Pinpoint the cell where the given text exists, returning its [x, y] midpoint coordinate. 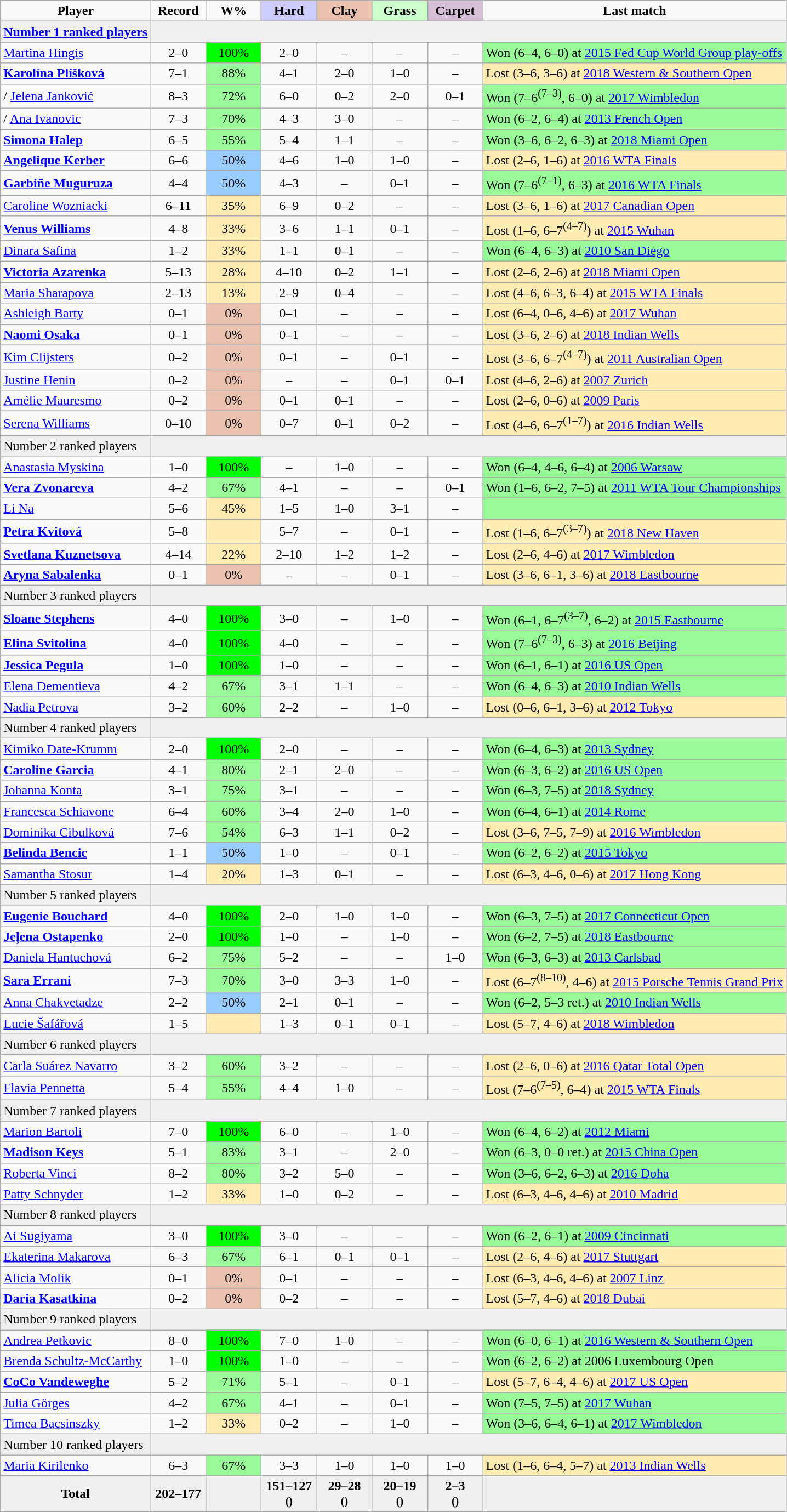
83% [233, 1152]
Won (6–3, 6–3) at 2013 Carlsbad [635, 957]
Lost (6–4, 0–6, 4–6) at 2017 Wuhan [635, 314]
Lost (1–6, 6–7(3–7)) at 2018 New Haven [635, 532]
Samantha Stosur [76, 874]
Belinda Bencic [76, 853]
28% [233, 272]
Lost (5–7, 6–4, 4–6) at 2017 US Open [635, 1382]
2–9 [289, 293]
Flavia Pennetta [76, 1088]
0–7 [289, 423]
Dinara Safina [76, 251]
Carla Suárez Navarro [76, 1065]
8–2 [179, 1173]
Lost (1–6, 6–7(4–7)) at 2015 Wuhan [635, 228]
Number 8 ranked players [76, 1215]
Won (6–3, 7–5) at 2017 Connecticut Open [635, 916]
Justine Henin [76, 380]
Lost (4–6, 2–6) at 2007 Zurich [635, 380]
W% [233, 11]
Lost (3–6, 6–1, 3–6) at 2018 Eastbourne [635, 575]
Andrea Petkovic [76, 1340]
Won (6–3, 6–2) at 2016 US Open [635, 770]
4–6 [289, 161]
Lost (2–6, 0–6) at 2009 Paris [635, 401]
Won (6–4, 6–1) at 2014 Rome [635, 811]
Won (6–4, 6–2) at 2012 Miami [635, 1132]
Li Na [76, 509]
Johanna Konta [76, 791]
Lost (2–6, 4–6) at 2017 Stuttgart [635, 1257]
Ashleigh Barty [76, 314]
Maria Kirilenko [76, 1465]
Total [76, 1493]
Dominika Cibulková [76, 832]
Nadia Petrova [76, 707]
Clay [344, 11]
Won (6–3, 0–0 ret.) at 2015 China Open [635, 1152]
Lost (2–6, 4–6) at 2017 Wimbledon [635, 554]
88% [233, 73]
Caroline Wozniacki [76, 206]
Won (3–6, 6–2, 6–3) at 2018 Miami Open [635, 140]
Lost (2–6, 0–6) at 2016 Qatar Total Open [635, 1065]
0–4 [344, 293]
202–177 [179, 1493]
Timea Bacsinszky [76, 1424]
35% [233, 206]
Won (7–6(7–1), 6–3) at 2016 WTA Finals [635, 183]
Daniela Hantuchová [76, 957]
Ekaterina Makarova [76, 1257]
Daria Kasatkina [76, 1298]
Lost (3–6, 1–6) at 2017 Canadian Open [635, 206]
Jessica Pegula [76, 666]
Vera Zvonareva [76, 488]
13% [233, 293]
Martina Hingis [76, 53]
Carpet [455, 11]
Last match [635, 11]
/ Ana Ivanovic [76, 119]
Elina Svitolina [76, 643]
Lost (6–3, 4–6, 0–6) at 2017 Hong Kong [635, 874]
7–6 [179, 832]
Number 6 ranked players [76, 1044]
/ Jelena Janković [76, 96]
20% [233, 874]
Number 3 ranked players [76, 595]
Number 10 ranked players [76, 1445]
2–10 [289, 554]
CoCo Vandeweghe [76, 1382]
Eugenie Bouchard [76, 916]
Caroline Garcia [76, 770]
Anastasia Myskina [76, 467]
Won (6–3, 7–5) at 2018 Sydney [635, 791]
Lost (7–6(7–5), 6–4) at 2015 WTA Finals [635, 1088]
5–6 [179, 509]
Lost (5–7, 4–6) at 2018 Dubai [635, 1298]
3–4 [289, 811]
Alicia Molik [76, 1277]
Serena Williams [76, 423]
Jeļena Ostapenko [76, 936]
Elena Dementieva [76, 686]
6–11 [179, 206]
Hard [289, 11]
Marion Bartoli [76, 1132]
45% [233, 509]
Venus Williams [76, 228]
Record [179, 11]
6–4 [179, 811]
8–3 [179, 96]
3–6 [289, 228]
6–9 [289, 206]
Won (6–2, 6–4) at 2013 French Open [635, 119]
71% [233, 1382]
Number 9 ranked players [76, 1319]
2–3 () [455, 1493]
Simona Halep [76, 140]
Grass [400, 11]
4–14 [179, 554]
Angelique Kerber [76, 161]
Won (1–6, 6–2, 7–5) at 2011 WTA Tour Championships [635, 488]
Sloane Stephens [76, 618]
Naomi Osaka [76, 334]
Won (6–2, 6–2) at 2006 Luxembourg Open [635, 1361]
5–0 [344, 1173]
Svetlana Kuznetsova [76, 554]
54% [233, 832]
Won (6–1, 6–1) at 2016 US Open [635, 666]
6–2 [179, 957]
Lost (3–6, 3–6) at 2018 Western & Southern Open [635, 73]
Julia Görges [76, 1403]
4–8 [179, 228]
6–5 [179, 140]
Number 1 ranked players [76, 32]
20–19 () [400, 1493]
Garbiñe Muguruza [76, 183]
Number 4 ranked players [76, 728]
4–10 [289, 272]
Won (7–6(7–3), 6–3) at 2016 Beijing [635, 643]
8–0 [179, 1340]
Lost (2–6, 1–6) at 2016 WTA Finals [635, 161]
Sara Errani [76, 980]
Lost (3–6, 7–5, 7–9) at 2016 Wimbledon [635, 832]
Won (6–2, 5–3 ret.) at 2010 Indian Wells [635, 1003]
Won (6–4, 6–3) at 2010 San Diego [635, 251]
Lost (6–3, 4–6, 4–6) at 2010 Madrid [635, 1194]
Player [76, 11]
Maria Sharapova [76, 293]
72% [233, 96]
Lost (3–6, 6–7(4–7)) at 2011 Australian Open [635, 357]
Lucie Šafářová [76, 1024]
Anna Chakvetadze [76, 1003]
5–8 [179, 532]
Kimiko Date-Krumm [76, 749]
Won (3–6, 6–2, 6–3) at 2016 Doha [635, 1173]
Won (6–4, 6–0) at 2015 Fed Cup World Group play-offs [635, 53]
5–13 [179, 272]
Lost (5–7, 4–6) at 2018 Wimbledon [635, 1024]
Lost (6–7(8–10), 4–6) at 2015 Porsche Tennis Grand Prix [635, 980]
Number 2 ranked players [76, 446]
7–1 [179, 73]
6–1 [289, 1257]
Lost (3–6, 2–6) at 2018 Indian Wells [635, 334]
5–7 [289, 532]
Won (7–5, 7–5) at 2017 Wuhan [635, 1403]
Madison Keys [76, 1152]
Number 5 ranked players [76, 895]
Roberta Vinci [76, 1173]
Karolína Plíšková [76, 73]
Won (6–1, 6–7(3–7), 6–2) at 2015 Eastbourne [635, 618]
Amélie Mauresmo [76, 401]
Won (6–4, 6–3) at 2013 Sydney [635, 749]
Ai Sugiyama [76, 1236]
Won (6–4, 6–3) at 2010 Indian Wells [635, 686]
Patty Schnyder [76, 1194]
Won (6–2, 6–1) at 2009 Cincinnati [635, 1236]
Won (6–2, 7–5) at 2018 Eastbourne [635, 936]
Aryna Sabalenka [76, 575]
29–28 () [344, 1493]
Lost (6–3, 4–6, 4–6) at 2007 Linz [635, 1277]
Number 7 ranked players [76, 1111]
Petra Kvitová [76, 532]
151–127 () [289, 1493]
Brenda Schultz-McCarthy [76, 1361]
0–10 [179, 423]
Victoria Azarenka [76, 272]
Won (7–6(7–3), 6–0) at 2017 Wimbledon [635, 96]
Won (6–2, 6–2) at 2015 Tokyo [635, 853]
Francesca Schiavone [76, 811]
22% [233, 554]
Lost (4–6, 6–3, 6–4) at 2015 WTA Finals [635, 293]
2–13 [179, 293]
Lost (2–6, 2–6) at 2018 Miami Open [635, 272]
6–6 [179, 161]
Won (6–0, 6–1) at 2016 Western & Southern Open [635, 1340]
Won (6–4, 4–6, 6–4) at 2006 Warsaw [635, 467]
Won (3–6, 6–4, 6–1) at 2017 Wimbledon [635, 1424]
Lost (4–6, 6–7(1–7)) at 2016 Indian Wells [635, 423]
Kim Clijsters [76, 357]
Lost (1–6, 6–4, 5–7) at 2013 Indian Wells [635, 1465]
Lost (0–6, 6–1, 3–6) at 2012 Tokyo [635, 707]
1–4 [179, 874]
